Output the [X, Y] coordinate of the center of the cell containing the given text.  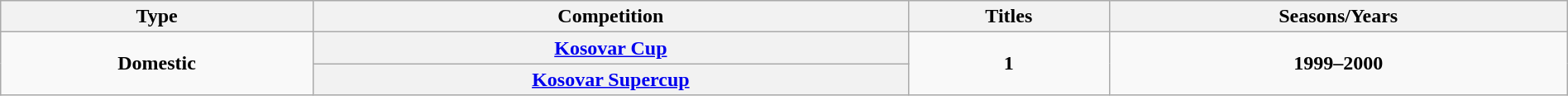
1 [1009, 64]
Domestic [157, 64]
1999–2000 [1338, 64]
Competition [610, 17]
Kosovar Cup [610, 48]
Titles [1009, 17]
Seasons/Years [1338, 17]
Kosovar Supercup [610, 79]
Type [157, 17]
